Output the [x, y] coordinate of the center of the cell containing the given text.  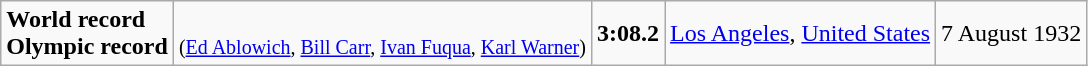
Los Angeles, United States [800, 34]
7 August 1932 [1012, 34]
3:08.2 [628, 34]
(Ed Ablowich, Bill Carr, Ivan Fuqua, Karl Warner) [382, 34]
World recordOlympic record [88, 34]
